Output the [x, y] coordinate of the center of the cell containing the given text.  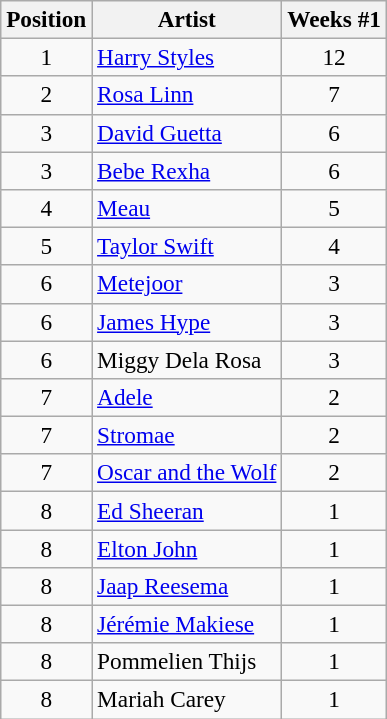
Artist [187, 19]
Pommelien Thijs [187, 662]
Bebe Rexha [187, 170]
Jaap Reesema [187, 586]
Taylor Swift [187, 246]
Stromae [187, 435]
Jérémie Makiese [187, 624]
David Guetta [187, 133]
Meau [187, 208]
Ed Sheeran [187, 510]
James Hype [187, 322]
12 [334, 57]
Elton John [187, 548]
Weeks #1 [334, 19]
Miggy Dela Rosa [187, 359]
Rosa Linn [187, 95]
Metejoor [187, 284]
Oscar and the Wolf [187, 473]
Harry Styles [187, 57]
Mariah Carey [187, 699]
Position [46, 19]
Adele [187, 397]
